Find where the given text appears and provide that cell's center as [x, y] coordinate. 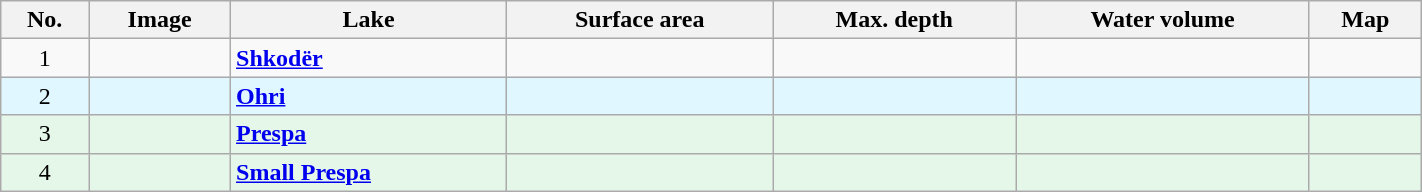
Map [1365, 20]
Small Prespa [369, 172]
Image [160, 20]
Surface area [640, 20]
Prespa [369, 134]
Shkodër [369, 58]
Ohri [369, 96]
3 [45, 134]
No. [45, 20]
Max. depth [894, 20]
1 [45, 58]
4 [45, 172]
Water volume [1163, 20]
Lake [369, 20]
2 [45, 96]
